Detect which cell encompasses the target text, then output its (X, Y) center coordinate. 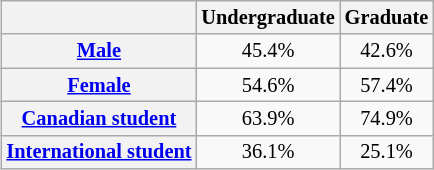
Male (100, 51)
57.4% (386, 85)
74.9% (386, 119)
Female (100, 85)
Undergraduate (268, 18)
42.6% (386, 51)
Graduate (386, 18)
25.1% (386, 152)
Canadian student (100, 119)
54.6% (268, 85)
45.4% (268, 51)
International student (100, 152)
63.9% (268, 119)
36.1% (268, 152)
